Detect which cell encompasses the target text, then output its [x, y] center coordinate. 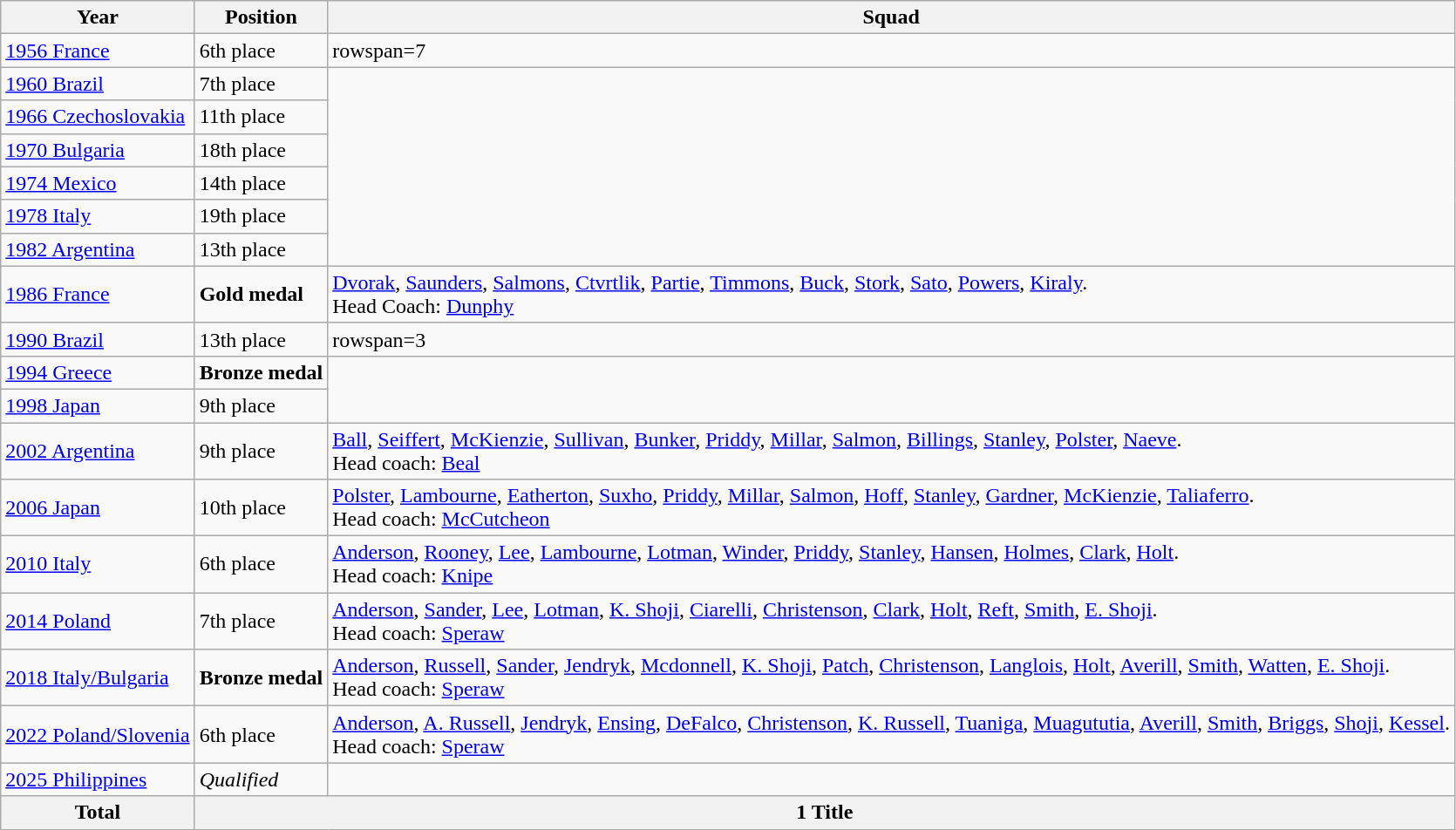
1970 Bulgaria [98, 150]
1960 Brazil [98, 84]
10th place [262, 507]
1974 Mexico [98, 183]
11th place [262, 117]
1966 Czechoslovakia [98, 117]
Position [262, 17]
Dvorak, Saunders, Salmons, Ctvrtlik, Partie, Timmons, Buck, Stork, Sato, Powers, Kiraly. Head Coach: Dunphy [891, 295]
19th place [262, 216]
1956 France [98, 51]
18th place [262, 150]
2025 Philippines [98, 779]
2010 Italy [98, 565]
1998 Japan [98, 405]
2018 Italy/Bulgaria [98, 678]
Total [98, 813]
1978 Italy [98, 216]
2002 Argentina [98, 450]
Anderson, Rooney, Lee, Lambourne, Lotman, Winder, Priddy, Stanley, Hansen, Holmes, Clark, Holt. Head coach: Knipe [891, 565]
Ball, Seiffert, McKienzie, Sullivan, Bunker, Priddy, Millar, Salmon, Billings, Stanley, Polster, Naeve. Head coach: Beal [891, 450]
2022 Poland/Slovenia [98, 734]
1986 France [98, 295]
2006 Japan [98, 507]
Polster, Lambourne, Eatherton, Suxho, Priddy, Millar, Salmon, Hoff, Stanley, Gardner, McKienzie, Taliaferro. Head coach: McCutcheon [891, 507]
rowspan=7 [891, 51]
2014 Poland [98, 621]
Qualified [262, 779]
Anderson, Russell, Sander, Jendryk, Mcdonnell, K. Shoji, Patch, Christenson, Langlois, Holt, Averill, Smith, Watten, E. Shoji. Head coach: Speraw [891, 678]
Gold medal [262, 295]
1982 Argentina [98, 249]
Year [98, 17]
1990 Brazil [98, 339]
1994 Greece [98, 372]
Squad [891, 17]
rowspan=3 [891, 339]
1 Title [825, 813]
Anderson, Sander, Lee, Lotman, K. Shoji, Ciarelli, Christenson, Clark, Holt, Reft, Smith, E. Shoji. Head coach: Speraw [891, 621]
14th place [262, 183]
